Return [x, y] of the center of cell containing provided text 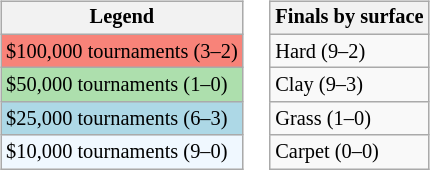
Legend [122, 18]
$10,000 tournaments (9–0) [122, 152]
$50,000 tournaments (1–0) [122, 85]
Grass (1–0) [349, 119]
$25,000 tournaments (6–3) [122, 119]
Clay (9–3) [349, 85]
Hard (9–2) [349, 51]
$100,000 tournaments (3–2) [122, 51]
Carpet (0–0) [349, 152]
Finals by surface [349, 18]
